Extract the (x, y) coordinate from the center of the cell holding the provided text.  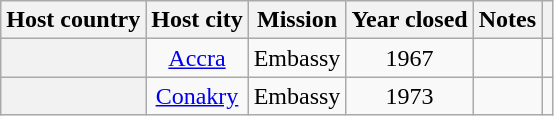
Accra (197, 58)
Mission (297, 20)
Year closed (410, 20)
1967 (410, 58)
Notes (507, 20)
Conakry (197, 96)
Host city (197, 20)
1973 (410, 96)
Host country (74, 20)
